For the text-containing cell, return its midpoint in (x, y) coordinate format. 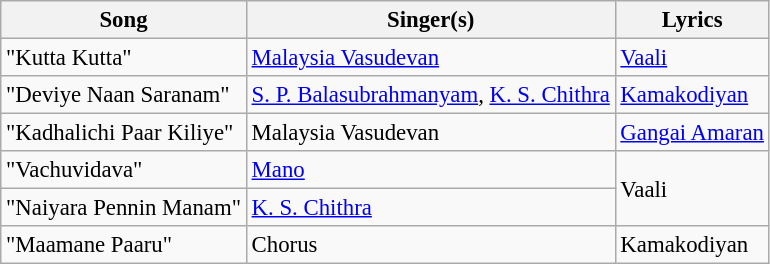
S. P. Balasubrahmanyam, K. S. Chithra (430, 95)
Lyrics (692, 20)
Mano (430, 170)
Singer(s) (430, 20)
"Maamane Paaru" (124, 245)
K. S. Chithra (430, 208)
"Naiyara Pennin Manam" (124, 208)
"Kadhalichi Paar Kiliye" (124, 133)
"Deviye Naan Saranam" (124, 95)
Gangai Amaran (692, 133)
Song (124, 20)
Chorus (430, 245)
"Vachuvidava" (124, 170)
"Kutta Kutta" (124, 58)
